Output the [x, y] coordinate of the center of the cell containing the given text.  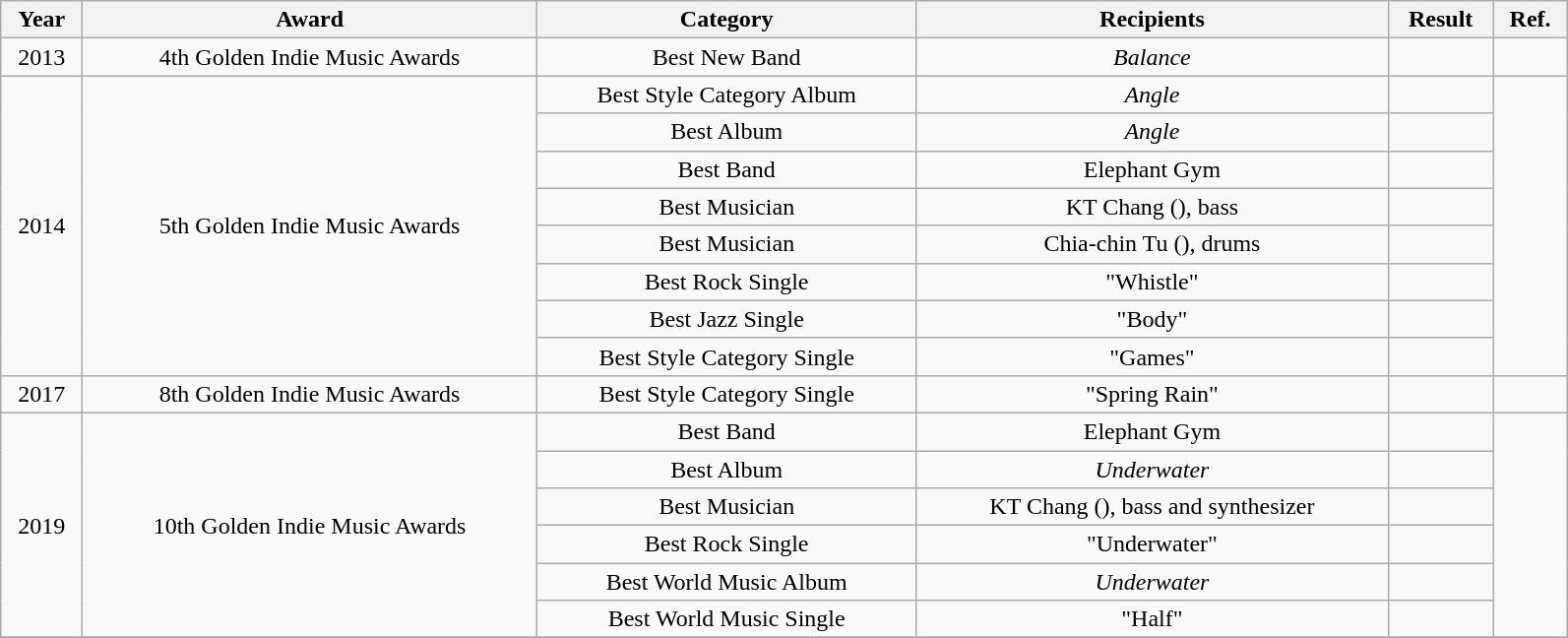
Result [1441, 20]
2013 [41, 57]
Year [41, 20]
"Half" [1152, 619]
2014 [41, 225]
"Games" [1152, 356]
Award [310, 20]
5th Golden Indie Music Awards [310, 225]
KT Chang (), bass [1152, 207]
KT Chang (), bass and synthesizer [1152, 507]
Balance [1152, 57]
Best New Band [726, 57]
Recipients [1152, 20]
8th Golden Indie Music Awards [310, 394]
"Whistle" [1152, 282]
2019 [41, 525]
"Spring Rain" [1152, 394]
Best World Music Album [726, 582]
Category [726, 20]
4th Golden Indie Music Awards [310, 57]
2017 [41, 394]
Ref. [1530, 20]
Best Jazz Single [726, 319]
"Underwater" [1152, 544]
Best World Music Single [726, 619]
10th Golden Indie Music Awards [310, 525]
Best Style Category Album [726, 95]
Chia-chin Tu (), drums [1152, 244]
"Body" [1152, 319]
